Locate the cell with the specified text and output its [x, y] center coordinate. 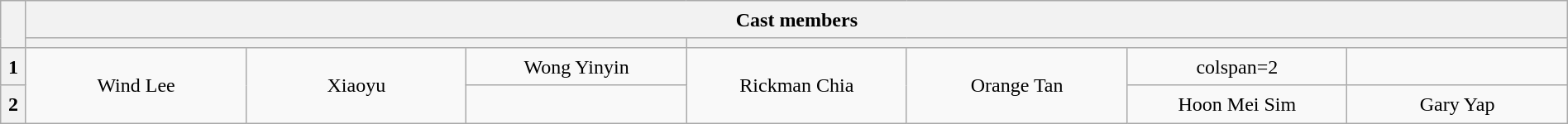
Gary Yap [1457, 104]
Hoon Mei Sim [1237, 104]
Orange Tan [1016, 84]
Wong Yinyin [576, 66]
Xiaoyu [356, 84]
2 [13, 104]
Cast members [796, 20]
Rickman Chia [796, 84]
1 [13, 66]
Wind Lee [136, 84]
colspan=2 [1237, 66]
